Detect which cell encompasses the target text, then output its [x, y] center coordinate. 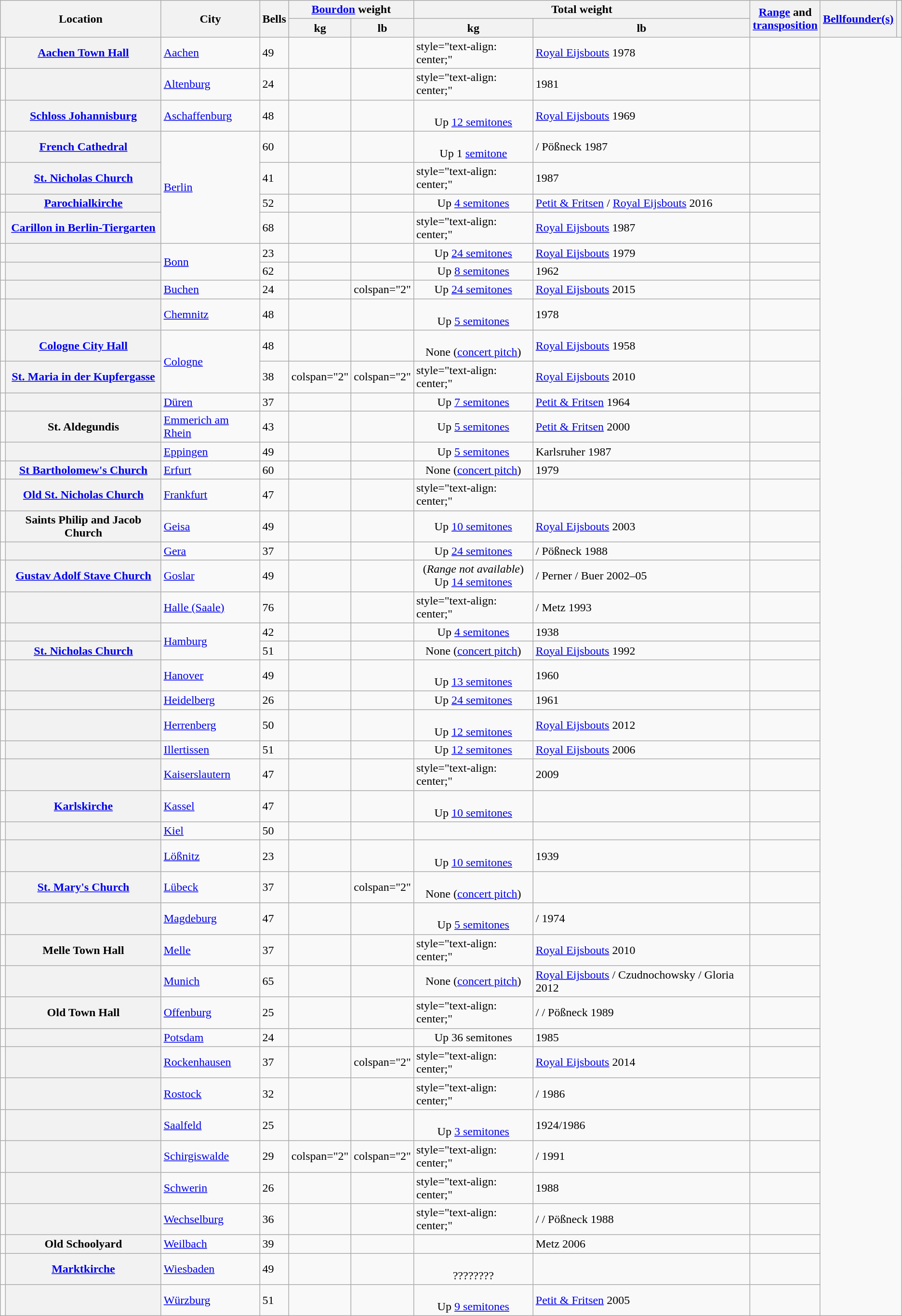
1924/1986 [641, 1125]
Gustav Adolf Stave Church [83, 576]
1987 [641, 178]
32 [274, 1093]
St. Maria in der Kupfergasse [83, 377]
Up 9 semitones [473, 1301]
62 [274, 271]
Royal Eijsbouts 2015 [641, 289]
Up 8 semitones [473, 271]
1939 [641, 856]
Up 3 semitones [473, 1125]
Cologne City Hall [83, 346]
Old Town Hall [83, 1012]
Parochialkirche [83, 203]
(Range not available)Up 14 semitones [473, 576]
St. Mary's Church [83, 887]
1938 [641, 632]
1961 [641, 700]
Heidelberg [210, 700]
Up 36 semitones [473, 1037]
French Cathedral [83, 147]
Illertissen [210, 750]
Royal Eijsbouts 2003 [641, 526]
Goslar [210, 576]
Up 13 semitones [473, 675]
Kiel [210, 831]
1960 [641, 675]
Melle [210, 950]
1979 [641, 470]
Geisa [210, 526]
1962 [641, 271]
Lübeck [210, 887]
Petit & Fritsen 2000 [641, 427]
Location [81, 19]
/ Perner / Buer 2002–05 [641, 576]
???????? [473, 1269]
Royal Eijsbouts 1978 [641, 53]
Total weight [582, 10]
Royal Eijsbouts / Czudnochowsky / Gloria 2012 [641, 981]
Magdeburg [210, 919]
Munich [210, 981]
Kassel [210, 806]
42 [274, 632]
Berlin [210, 187]
Royal Eijsbouts 1958 [641, 346]
76 [274, 607]
36 [274, 1220]
Schloss Johannisburg [83, 116]
68 [274, 228]
Eppingen [210, 452]
Chemnitz [210, 314]
1988 [641, 1188]
Kaiserslautern [210, 775]
Petit & Fritsen 2005 [641, 1301]
Petit & Fritsen / Royal Eijsbouts 2016 [641, 203]
/ Metz 1993 [641, 607]
Würzburg [210, 1301]
Range andtransposition [785, 19]
Offenburg [210, 1012]
52 [274, 203]
Royal Eijsbouts 2012 [641, 725]
Aachen [210, 53]
1978 [641, 314]
Saalfeld [210, 1125]
Hanover [210, 675]
/ 1991 [641, 1156]
Lößnitz [210, 856]
Metz 2006 [641, 1244]
Saints Philip and Jacob Church [83, 526]
Bells [274, 19]
38 [274, 377]
Royal Eijsbouts 1987 [641, 228]
/ / Pößneck 1988 [641, 1220]
Royal Eijsbouts 1979 [641, 253]
Emmerich am Rhein [210, 427]
/ Pößneck 1987 [641, 147]
Aschaffenburg [210, 116]
Weilbach [210, 1244]
/ / Pößneck 1989 [641, 1012]
39 [274, 1244]
Melle Town Hall [83, 950]
Bourdon weight [351, 10]
Hamburg [210, 641]
Gera [210, 551]
29 [274, 1156]
Rockenhausen [210, 1062]
Old St. Nicholas Church [83, 495]
Royal Eijsbouts 2014 [641, 1062]
65 [274, 981]
Carillon in Berlin-Tiergarten [83, 228]
Petit & Fritsen 1964 [641, 402]
Karlskirche [83, 806]
Marktkirche [83, 1269]
St. Aldegundis [83, 427]
/ 1986 [641, 1093]
Frankfurt [210, 495]
Altenburg [210, 84]
Karlsruher 1987 [641, 452]
Herrenberg [210, 725]
Wiesbaden [210, 1269]
Cologne [210, 362]
Wechselburg [210, 1220]
St Bartholomew's Church [83, 470]
Potsdam [210, 1037]
Up 7 semitones [473, 402]
Up 1 semitone [473, 147]
Aachen Town Hall [83, 53]
2009 [641, 775]
Erfurt [210, 470]
Halle (Saale) [210, 607]
Royal Eijsbouts 1969 [641, 116]
Schwerin [210, 1188]
Royal Eijsbouts 1992 [641, 650]
Rostock [210, 1093]
43 [274, 427]
Old Schoolyard [83, 1244]
Bonn [210, 262]
1981 [641, 84]
Düren [210, 402]
Schirgiswalde [210, 1156]
Bellfounder(s) [858, 19]
Royal Eijsbouts 2006 [641, 750]
City [210, 19]
/ 1974 [641, 919]
41 [274, 178]
Buchen [210, 289]
/ Pößneck 1988 [641, 551]
1985 [641, 1037]
